Locate the cell with the specified text and output its [x, y] center coordinate. 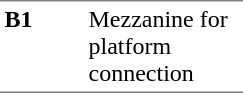
B1 [42, 46]
Mezzanine for platform connection [164, 46]
